Capture the cell that displays the provided text and extract its [x, y] central coordinate. 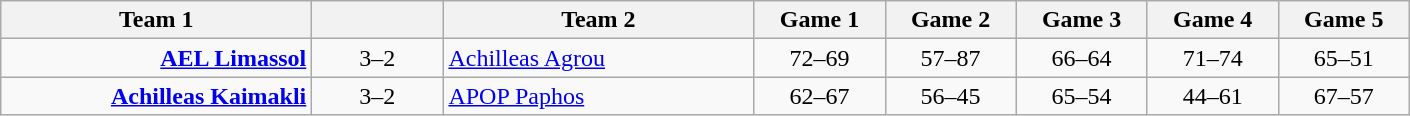
Team 2 [598, 20]
57–87 [950, 58]
72–69 [820, 58]
44–61 [1212, 96]
62–67 [820, 96]
Game 5 [1344, 20]
Achilleas Agrou [598, 58]
Game 2 [950, 20]
71–74 [1212, 58]
Game 3 [1082, 20]
56–45 [950, 96]
AEL Limassol [156, 58]
65–54 [1082, 96]
Achilleas Kaimakli [156, 96]
Team 1 [156, 20]
65–51 [1344, 58]
Game 1 [820, 20]
66–64 [1082, 58]
Game 4 [1212, 20]
APOP Paphos [598, 96]
67–57 [1344, 96]
